Find where the given text appears and provide that cell's center as (x, y) coordinate. 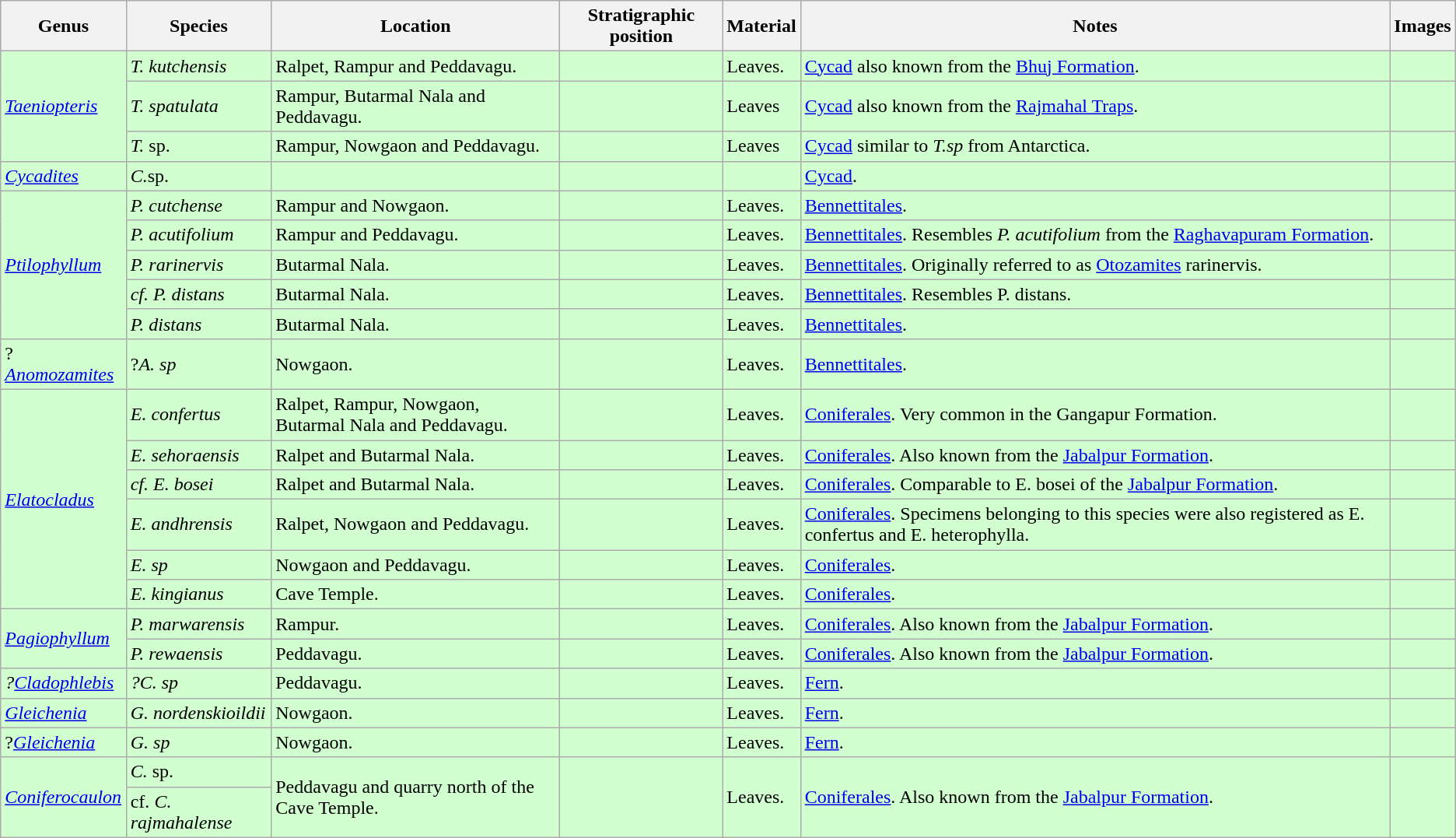
E. sp (199, 565)
?A. sp (199, 364)
Species (199, 26)
E. andhrensis (199, 524)
T. sp. (199, 146)
G. sp (199, 742)
Coniferales. Very common in the Gangapur Formation. (1095, 414)
Material (761, 26)
G. nordenskioildii (199, 713)
?Cladophlebis (64, 683)
Coniferales. Comparable to E. bosei of the Jabalpur Formation. (1095, 485)
C.sp. (199, 176)
Images (1423, 26)
Peddavagu and quarry north of the Cave Temple. (415, 797)
P. distans (199, 324)
P. rewaensis (199, 654)
Cycadites (64, 176)
Cycad. (1095, 176)
Ptilophyllum (64, 265)
Nowgaon and Peddavagu. (415, 565)
Location (415, 26)
E. kingianus (199, 594)
Pagiophyllum (64, 639)
Cave Temple. (415, 594)
Gleichenia (64, 713)
cf. P. distans (199, 294)
Elatocladus (64, 499)
P. acutifolium (199, 235)
Cycad also known from the Bhuj Formation. (1095, 66)
Ralpet, Rampur and Peddavagu. (415, 66)
Rampur, Nowgaon and Peddavagu. (415, 146)
Notes (1095, 26)
Rampur, Butarmal Nala andPeddavagu. (415, 106)
cf. E. bosei (199, 485)
P. rarinervis (199, 265)
Rampur. (415, 624)
Genus (64, 26)
E. confertus (199, 414)
Ralpet, Nowgaon and Peddavagu. (415, 524)
Coniferocaulon (64, 797)
Taeniopteris (64, 106)
?C. sp (199, 683)
T. kutchensis (199, 66)
T. spatulata (199, 106)
Rampur and Peddavagu. (415, 235)
C. sp. (199, 772)
E. sehoraensis (199, 455)
Bennettitales. Resembles P. acutifolium from the Raghavapuram Formation. (1095, 235)
Stratigraphic position (641, 26)
Bennettitales. Originally referred to as Otozamites rarinervis. (1095, 265)
?Gleichenia (64, 742)
P. marwarensis (199, 624)
Cycad similar to T.sp from Antarctica. (1095, 146)
Rampur and Nowgaon. (415, 205)
Ralpet, Rampur, Nowgaon,Butarmal Nala and Peddavagu. (415, 414)
Bennettitales. Resembles P. distans. (1095, 294)
P. cutchense (199, 205)
?Anomozamites (64, 364)
Cycad also known from the Rajmahal Traps. (1095, 106)
cf. C. rajmahalense (199, 812)
Coniferales. Specimens belonging to this species were also registered as E. confertus and E. heterophylla. (1095, 524)
